From the cell containing the given text, extract its center point as [X, Y] coordinate. 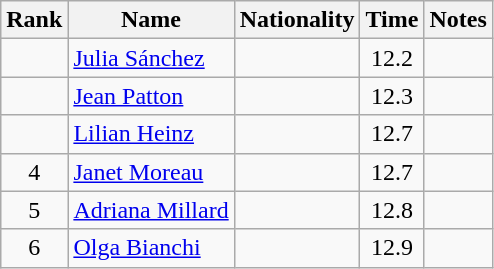
12.9 [392, 248]
Name [151, 20]
4 [34, 172]
6 [34, 248]
12.2 [392, 58]
12.8 [392, 210]
Time [392, 20]
Lilian Heinz [151, 134]
Janet Moreau [151, 172]
Notes [458, 20]
12.3 [392, 96]
Rank [34, 20]
Jean Patton [151, 96]
Nationality [297, 20]
5 [34, 210]
Julia Sánchez [151, 58]
Adriana Millard [151, 210]
Olga Bianchi [151, 248]
